Pinpoint the cell where the given text exists, returning its [x, y] midpoint coordinate. 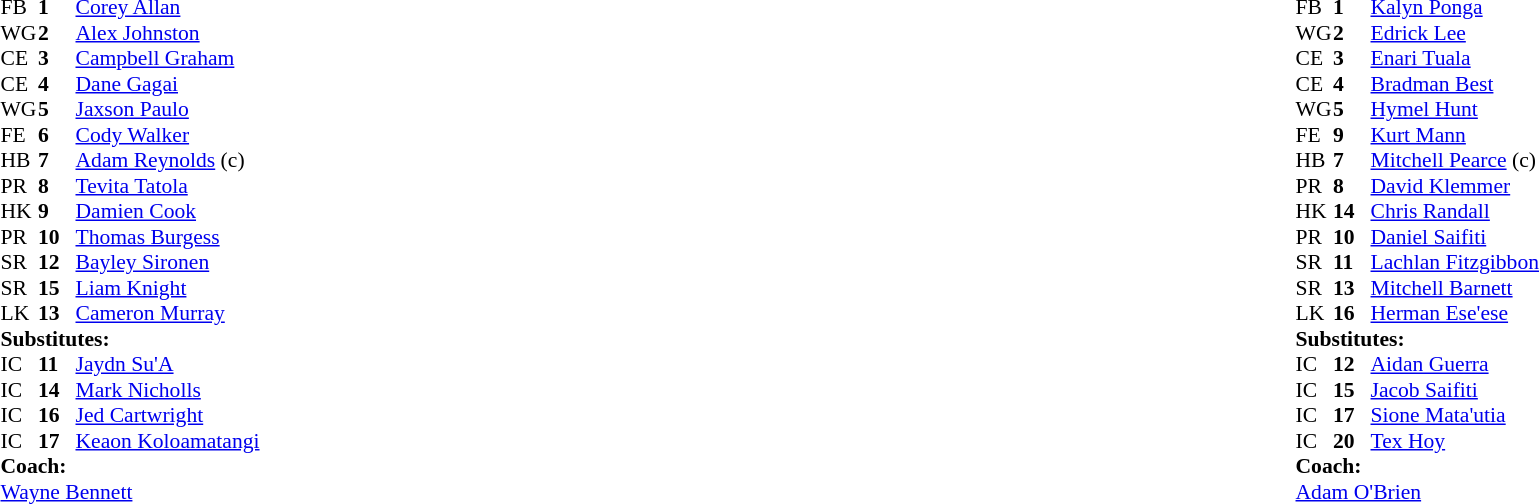
Hymel Hunt [1455, 109]
Sione Mata'utia [1455, 415]
Jaxson Paulo [168, 109]
Lachlan Fitzgibbon [1455, 263]
Enari Tuala [1455, 59]
David Klemmer [1455, 186]
Jacob Saifiti [1455, 390]
Liam Knight [168, 288]
Herman Ese'ese [1455, 313]
Bradman Best [1455, 84]
Cody Walker [168, 135]
Thomas Burgess [168, 237]
Keaon Koloamatangi [168, 441]
Adam Reynolds (c) [168, 161]
Damien Cook [168, 211]
Mark Nicholls [168, 390]
Kurt Mann [1455, 135]
Tevita Tatola [168, 186]
6 [57, 135]
Tex Hoy [1455, 441]
Alex Johnston [168, 33]
Campbell Graham [168, 59]
Aidan Guerra [1455, 365]
Bayley Sironen [168, 263]
Cameron Murray [168, 313]
Daniel Saifiti [1455, 237]
Mitchell Barnett [1455, 288]
Mitchell Pearce (c) [1455, 161]
Chris Randall [1455, 211]
Jaydn Su'A [168, 365]
Jed Cartwright [168, 415]
Dane Gagai [168, 84]
Edrick Lee [1455, 33]
20 [1352, 441]
